Extract the [x, y] coordinate from the center of the cell holding the provided text.  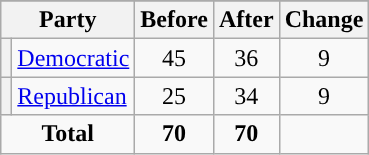
25 [174, 96]
Republican [74, 96]
Democratic [74, 58]
Before [174, 20]
Total [68, 134]
45 [174, 58]
Change [324, 20]
After [246, 20]
Party [68, 20]
36 [246, 58]
34 [246, 96]
